Pinpoint the cell where the given text exists, returning its [x, y] midpoint coordinate. 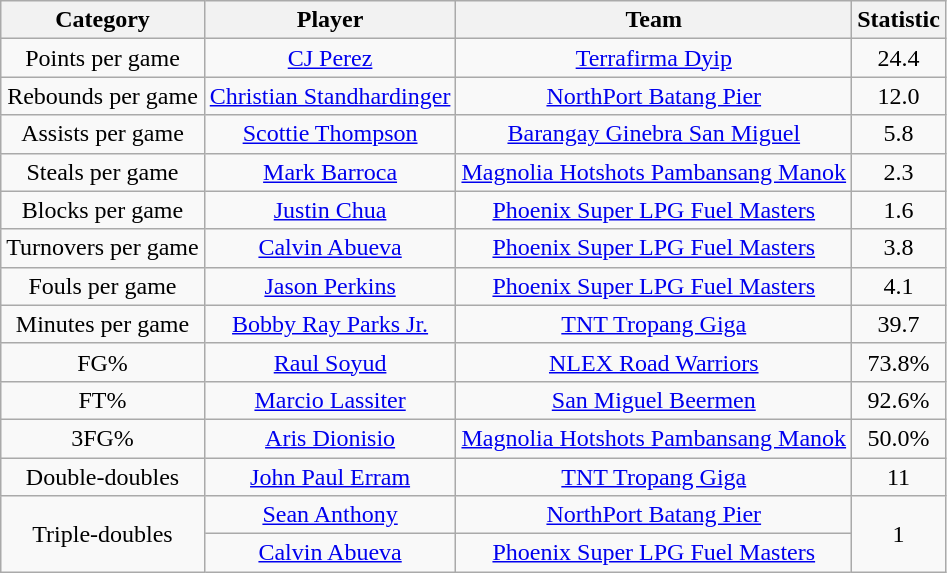
Raul Soyud [330, 362]
Assists per game [102, 134]
Rebounds per game [102, 96]
Mark Barroca [330, 172]
2.3 [899, 172]
73.8% [899, 362]
Steals per game [102, 172]
Scottie Thompson [330, 134]
Bobby Ray Parks Jr. [330, 324]
Justin Chua [330, 210]
NLEX Road Warriors [654, 362]
50.0% [899, 438]
39.7 [899, 324]
Sean Anthony [330, 515]
Points per game [102, 58]
Team [654, 20]
92.6% [899, 400]
Statistic [899, 20]
5.8 [899, 134]
San Miguel Beermen [654, 400]
Fouls per game [102, 286]
24.4 [899, 58]
12.0 [899, 96]
Christian Standhardinger [330, 96]
Double-doubles [102, 477]
Jason Perkins [330, 286]
Aris Dionisio [330, 438]
Minutes per game [102, 324]
Turnovers per game [102, 248]
Triple-doubles [102, 534]
CJ Perez [330, 58]
Category [102, 20]
Barangay Ginebra San Miguel [654, 134]
FT% [102, 400]
Player [330, 20]
11 [899, 477]
4.1 [899, 286]
3FG% [102, 438]
3.8 [899, 248]
FG% [102, 362]
John Paul Erram [330, 477]
1 [899, 534]
Blocks per game [102, 210]
1.6 [899, 210]
Marcio Lassiter [330, 400]
Terrafirma Dyip [654, 58]
